Return the [x, y] coordinate for the center point of the cell that contains the specified text.  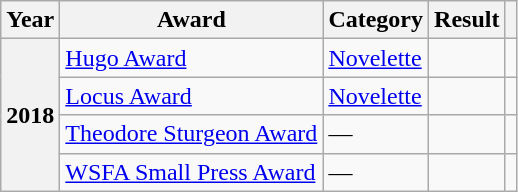
Theodore Sturgeon Award [192, 134]
Locus Award [192, 96]
WSFA Small Press Award [192, 172]
Year [30, 20]
2018 [30, 115]
Result [467, 20]
Category [376, 20]
Award [192, 20]
Hugo Award [192, 58]
